Output the (X, Y) coordinate of the center of the cell containing the given text.  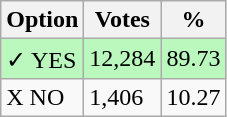
✓ YES (42, 59)
12,284 (122, 59)
Option (42, 20)
10.27 (194, 97)
X NO (42, 97)
% (194, 20)
Votes (122, 20)
89.73 (194, 59)
1,406 (122, 97)
